Identify which cell holds the provided text, then report its (X, Y) central coordinate. 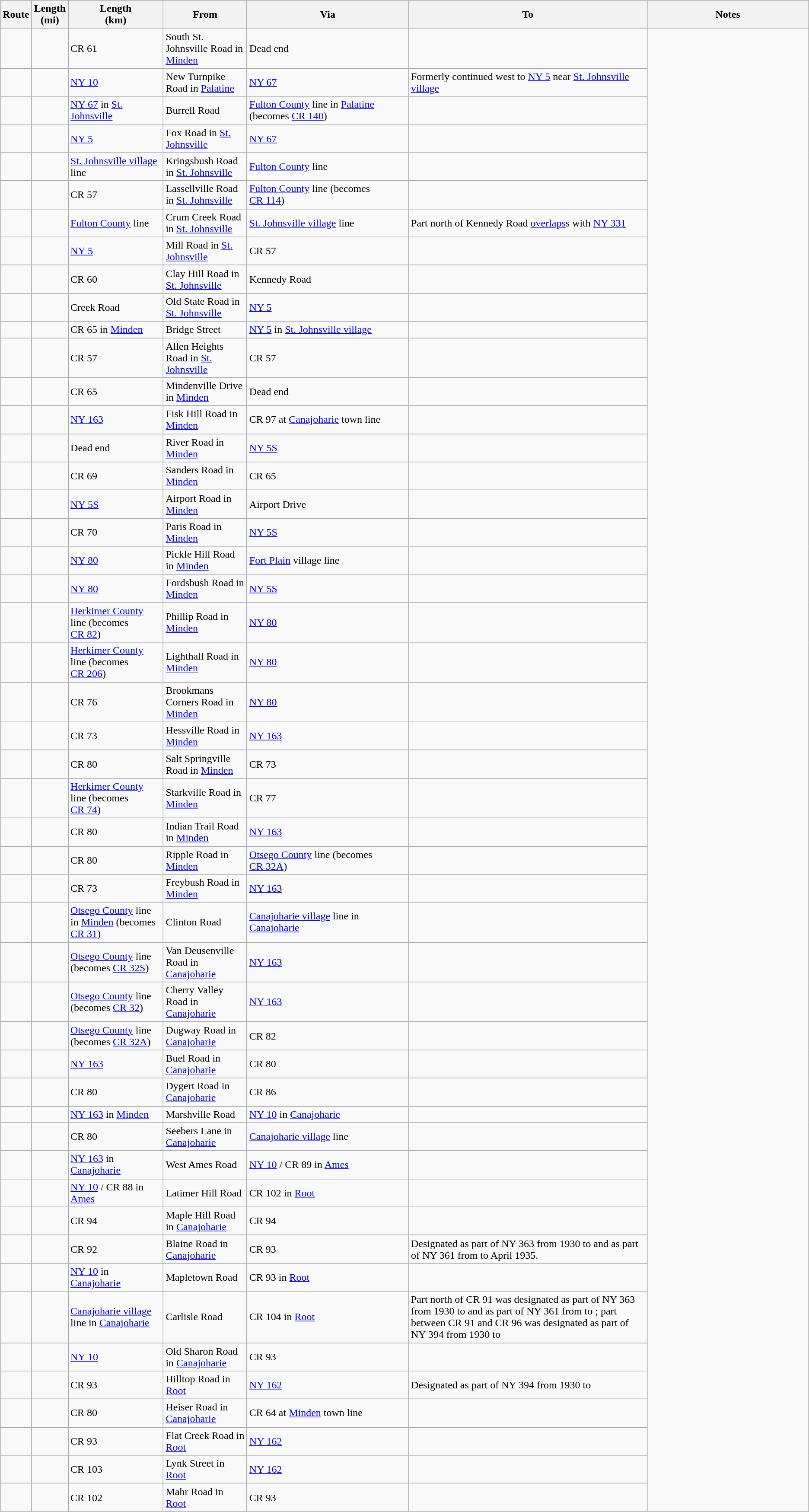
New Turnpike Road in Palatine (205, 82)
Old Sharon Road in Canajoharie (205, 1356)
Buel Road in Canajoharie (205, 1064)
CR 76 (116, 702)
Fulton County line (becomes CR 114) (328, 195)
Part north of Kennedy Road overlapss with NY 331 (528, 223)
Starkville Road in Minden (205, 798)
NY 10 / CR 89 in Ames (328, 1164)
Otsego County line in Minden (becomes CR 31) (116, 922)
Ripple Road in Minden (205, 860)
Brookmans Corners Road in Minden (205, 702)
Indian Trail Road in Minden (205, 832)
CR 103 (116, 1470)
Airport Road in Minden (205, 504)
River Road in Minden (205, 448)
CR 104 in Root (328, 1317)
West Ames Road (205, 1164)
CR 86 (328, 1092)
CR 97 at Canajoharie town line (328, 420)
CR 64 at Minden town line (328, 1413)
Airport Drive (328, 504)
Fordsbush Road in Minden (205, 589)
Freybush Road in Minden (205, 889)
CR 82 (328, 1036)
Old State Road in St. Johnsville (205, 307)
From (205, 15)
Herkimer County line (becomes CR 74) (116, 798)
Fisk Hill Road in Minden (205, 420)
Phillip Road in Minden (205, 622)
Heiser Road in Canajoharie (205, 1413)
NY 67 in St. Johnsville (116, 111)
CR 70 (116, 533)
Length(mi) (50, 15)
To (528, 15)
Seebers Lane in Canajoharie (205, 1137)
Blaine Road in Canajoharie (205, 1249)
Lynk Street in Root (205, 1470)
Pickle Hill Road in Minden (205, 560)
Crum Creek Road in St. Johnsville (205, 223)
Carlisle Road (205, 1317)
Sanders Road in Minden (205, 476)
Designated as part of NY 363 from 1930 to and as part of NY 361 from to April 1935. (528, 1249)
Hessville Road in Minden (205, 736)
Allen Heights Road in St. Johnsville (205, 358)
CR 93 in Root (328, 1277)
Maple Hill Road in Canajoharie (205, 1221)
Clay Hill Road in St. Johnsville (205, 279)
Fox Road in St. Johnsville (205, 138)
Paris Road in Minden (205, 533)
Van Deusenville Road in Canajoharie (205, 962)
Mindenville Drive in Minden (205, 392)
NY 163 in Minden (116, 1114)
Formerly continued west to NY 5 near St. Johnsville village (528, 82)
Flat Creek Road in Root (205, 1441)
Otsego County line (becomes CR 32S) (116, 962)
Clinton Road (205, 922)
CR 92 (116, 1249)
NY 10 / CR 88 in Ames (116, 1193)
South St. Johnsville Road in Minden (205, 48)
CR 69 (116, 476)
Fulton County line in Palatine (becomes CR 140) (328, 111)
Lighthall Road in Minden (205, 662)
Kringsbush Road in St. Johnsville (205, 167)
CR 60 (116, 279)
Dygert Road in Canajoharie (205, 1092)
NY 5 in St. Johnsville village (328, 329)
Mahr Road in Root (205, 1497)
Fort Plain village line (328, 560)
Herkimer County line (becomes CR 206) (116, 662)
CR 102 (116, 1497)
Marshville Road (205, 1114)
Route (16, 15)
CR 65 in Minden (116, 329)
Dugway Road in Canajoharie (205, 1036)
Mill Road in St. Johnsville (205, 251)
Salt Springville Road in Minden (205, 764)
Length(km) (116, 15)
Hilltop Road in Root (205, 1385)
Latimer Hill Road (205, 1193)
Mapletown Road (205, 1277)
Kennedy Road (328, 279)
Herkimer County line (becomes CR 82) (116, 622)
Creek Road (116, 307)
CR 77 (328, 798)
Lassellville Road in St. Johnsville (205, 195)
CR 61 (116, 48)
CR 102 in Root (328, 1193)
Via (328, 15)
Otsego County line (becomes CR 32) (116, 1002)
Cherry Valley Road in Canajoharie (205, 1002)
Bridge Street (205, 329)
Canajoharie village line (328, 1137)
NY 163 in Canajoharie (116, 1164)
Notes (728, 15)
Burrell Road (205, 111)
Designated as part of NY 394 from 1930 to (528, 1385)
